Identify which cell holds the provided text, then report its [x, y] central coordinate. 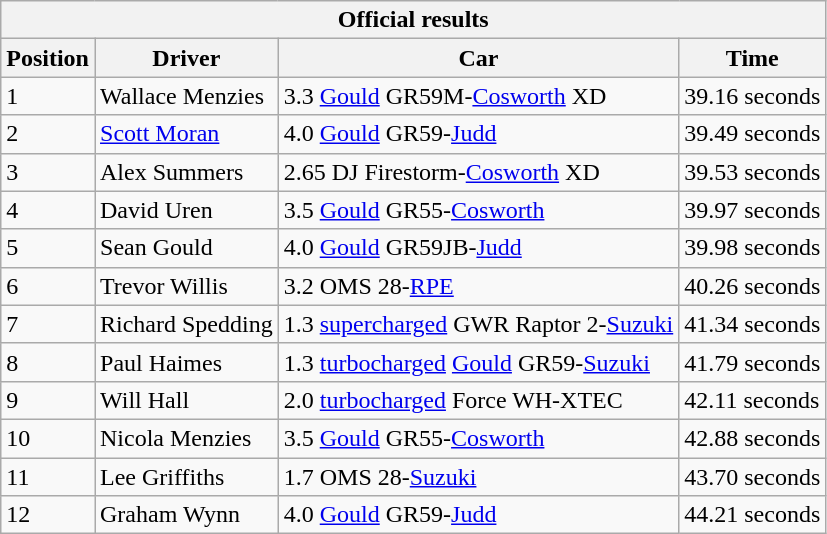
39.97 seconds [752, 210]
3.2 OMS 28-RPE [478, 286]
1.3 supercharged GWR Raptor 2-Suzuki [478, 324]
Lee Griffiths [186, 477]
Car [478, 58]
Nicola Menzies [186, 438]
Will Hall [186, 400]
Wallace Menzies [186, 96]
12 [48, 515]
1.3 turbocharged Gould GR59-Suzuki [478, 362]
40.26 seconds [752, 286]
10 [48, 438]
Trevor Willis [186, 286]
2.0 turbocharged Force WH-XTEC [478, 400]
39.98 seconds [752, 248]
David Uren [186, 210]
Official results [414, 20]
42.11 seconds [752, 400]
11 [48, 477]
39.49 seconds [752, 134]
3 [48, 172]
Alex Summers [186, 172]
4 [48, 210]
Sean Gould [186, 248]
44.21 seconds [752, 515]
Scott Moran [186, 134]
39.53 seconds [752, 172]
1.7 OMS 28-Suzuki [478, 477]
41.34 seconds [752, 324]
1 [48, 96]
42.88 seconds [752, 438]
2 [48, 134]
41.79 seconds [752, 362]
Time [752, 58]
3.3 Gould GR59M-Cosworth XD [478, 96]
5 [48, 248]
6 [48, 286]
Position [48, 58]
Paul Haimes [186, 362]
2.65 DJ Firestorm-Cosworth XD [478, 172]
9 [48, 400]
Richard Spedding [186, 324]
7 [48, 324]
43.70 seconds [752, 477]
Driver [186, 58]
Graham Wynn [186, 515]
39.16 seconds [752, 96]
4.0 Gould GR59JB-Judd [478, 248]
8 [48, 362]
